Return (X, Y) of the center of cell containing provided text 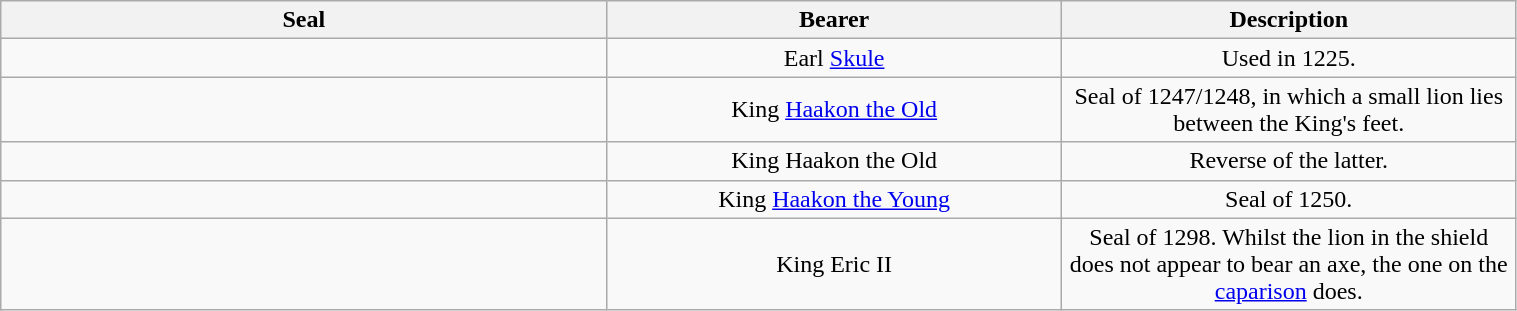
Seal (304, 20)
King Haakon the Young (834, 199)
Reverse of the latter. (1288, 161)
Used in 1225. (1288, 58)
Seal of 1250. (1288, 199)
Description (1288, 20)
Seal of 1298. Whilst the lion in the shield does not appear to bear an axe, the one on the caparison does. (1288, 264)
Seal of 1247/1248, in which a small lion lies between the King's feet. (1288, 110)
King Eric II (834, 264)
Earl Skule (834, 58)
Bearer (834, 20)
